Output the (x, y) coordinate of the center of the cell containing the given text.  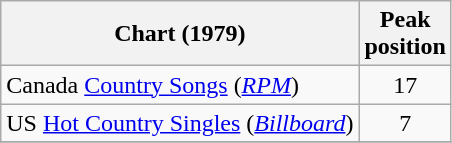
Chart (1979) (180, 34)
Peakposition (405, 34)
7 (405, 123)
US Hot Country Singles (Billboard) (180, 123)
Canada Country Songs (RPM) (180, 85)
17 (405, 85)
